Determine the (X, Y) coordinate at the center of the cell enclosing the given text.  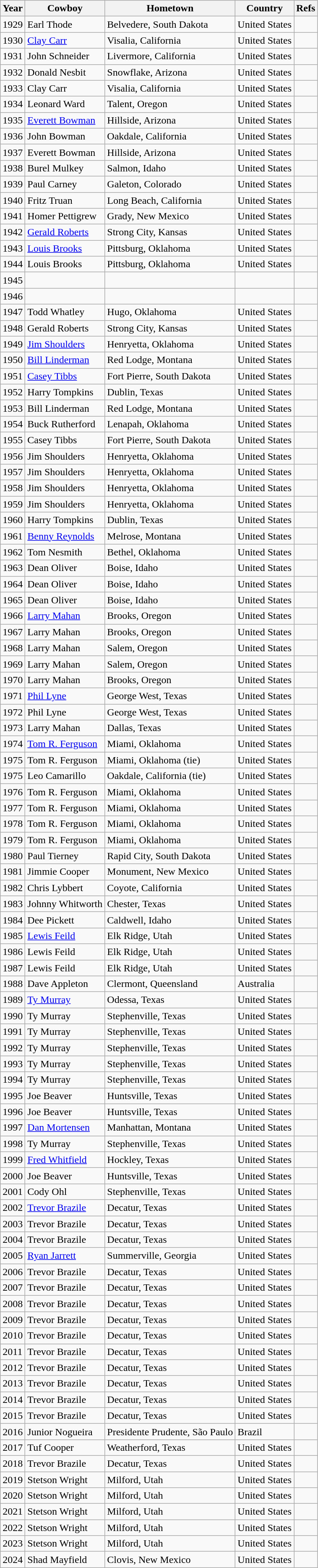
1946 (13, 296)
Buck Rutherford (65, 424)
Clovis, New Mexico (170, 1560)
2014 (13, 1400)
1942 (13, 232)
2007 (13, 1288)
Melrose, Montana (170, 536)
1937 (13, 152)
1931 (13, 56)
Clermont, Queensland (170, 984)
2023 (13, 1544)
Odessa, Texas (170, 1000)
1963 (13, 568)
1951 (13, 376)
Leo Camarillo (65, 776)
Fritz Truan (65, 200)
1969 (13, 664)
1973 (13, 728)
1998 (13, 1144)
1959 (13, 504)
2017 (13, 1447)
1939 (13, 184)
1956 (13, 456)
1953 (13, 408)
Salmon, Idaho (170, 168)
1960 (13, 520)
Livermore, California (170, 56)
Weatherford, Texas (170, 1447)
Hometown (170, 8)
Paul Carney (65, 184)
1989 (13, 1000)
Earl Thode (65, 24)
Oakdale, California (170, 136)
1980 (13, 856)
1988 (13, 984)
Dan Mortensen (65, 1128)
Shad Mayfield (65, 1560)
Refs (305, 8)
1962 (13, 552)
Long Beach, California (170, 200)
Dave Appleton (65, 984)
1992 (13, 1048)
Dee Pickett (65, 920)
1997 (13, 1128)
2011 (13, 1352)
1994 (13, 1080)
1957 (13, 472)
1938 (13, 168)
1940 (13, 200)
2013 (13, 1384)
Fred Whitfield (65, 1160)
Year (13, 8)
Country (265, 8)
Presidente Prudente, São Paulo (170, 1431)
Chester, Texas (170, 904)
1932 (13, 72)
Homer Pettigrew (65, 216)
2008 (13, 1304)
Australia (265, 984)
2006 (13, 1272)
Belvedere, South Dakota (170, 24)
1979 (13, 840)
Bethel, Oklahoma (170, 552)
1991 (13, 1032)
Cowboy (65, 8)
Tuf Cooper (65, 1447)
1934 (13, 104)
1968 (13, 648)
1983 (13, 904)
1952 (13, 392)
1974 (13, 744)
2000 (13, 1176)
1986 (13, 952)
Monument, New Mexico (170, 872)
2004 (13, 1240)
1948 (13, 328)
1981 (13, 872)
Snowflake, Arizona (170, 72)
1943 (13, 248)
1967 (13, 632)
2009 (13, 1320)
Leonard Ward (65, 104)
1945 (13, 280)
1933 (13, 88)
1995 (13, 1096)
Hockley, Texas (170, 1160)
2022 (13, 1528)
1970 (13, 680)
1982 (13, 888)
1966 (13, 616)
John Schneider (65, 56)
2012 (13, 1368)
Todd Whatley (65, 312)
2016 (13, 1431)
Manhattan, Montana (170, 1128)
2010 (13, 1336)
1941 (13, 216)
Dallas, Texas (170, 728)
2019 (13, 1479)
1929 (13, 24)
1996 (13, 1112)
2003 (13, 1224)
Miami, Oklahoma (tie) (170, 760)
1972 (13, 712)
Burel Mulkey (65, 168)
1971 (13, 696)
1947 (13, 312)
1944 (13, 264)
Oakdale, California (tie) (170, 776)
Lenapah, Oklahoma (170, 424)
1936 (13, 136)
Coyote, California (170, 888)
2021 (13, 1512)
1961 (13, 536)
Jimmie Cooper (65, 872)
1950 (13, 360)
Junior Nogueira (65, 1431)
Hugo, Oklahoma (170, 312)
1964 (13, 584)
1990 (13, 1016)
1949 (13, 344)
John Bowman (65, 136)
Chris Lybbert (65, 888)
2005 (13, 1256)
2002 (13, 1208)
1965 (13, 600)
1984 (13, 920)
2015 (13, 1415)
1954 (13, 424)
Johnny Whitworth (65, 904)
1999 (13, 1160)
Summerville, Georgia (170, 1256)
1985 (13, 936)
Caldwell, Idaho (170, 920)
Grady, New Mexico (170, 216)
1958 (13, 488)
2018 (13, 1463)
Paul Tierney (65, 856)
Talent, Oregon (170, 104)
1977 (13, 808)
Tom Nesmith (65, 552)
2020 (13, 1496)
1935 (13, 120)
1930 (13, 40)
2024 (13, 1560)
1976 (13, 792)
1955 (13, 440)
2001 (13, 1192)
Rapid City, South Dakota (170, 856)
Brazil (265, 1431)
1978 (13, 824)
Benny Reynolds (65, 536)
Ryan Jarrett (65, 1256)
1987 (13, 968)
Galeton, Colorado (170, 184)
Cody Ohl (65, 1192)
1993 (13, 1064)
Donald Nesbit (65, 72)
